From the cell containing the given text, extract its center point as [x, y] coordinate. 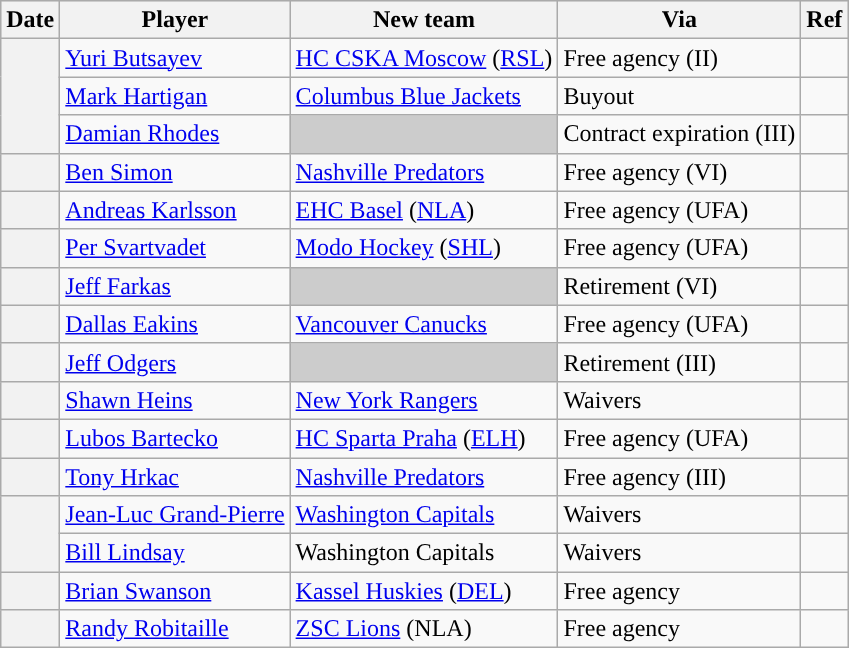
Date [30, 20]
Jeff Farkas [175, 286]
Mark Hartigan [175, 96]
Contract expiration (III) [680, 134]
Ref [824, 20]
EHC Basel (NLA) [424, 210]
HC Sparta Praha (ELH) [424, 438]
Kassel Huskies (DEL) [424, 591]
Damian Rhodes [175, 134]
Jeff Odgers [175, 362]
Free agency (VI) [680, 172]
ZSC Lions (NLA) [424, 629]
Vancouver Canucks [424, 324]
Lubos Bartecko [175, 438]
Per Svartvadet [175, 248]
Ben Simon [175, 172]
Yuri Butsayev [175, 58]
Jean-Luc Grand-Pierre [175, 515]
Randy Robitaille [175, 629]
New team [424, 20]
Free agency (II) [680, 58]
Tony Hrkac [175, 477]
Free agency (III) [680, 477]
Shawn Heins [175, 400]
Player [175, 20]
Via [680, 20]
Andreas Karlsson [175, 210]
Modo Hockey (SHL) [424, 248]
Bill Lindsay [175, 553]
Retirement (VI) [680, 286]
Buyout [680, 96]
Brian Swanson [175, 591]
Dallas Eakins [175, 324]
Retirement (III) [680, 362]
HC CSKA Moscow (RSL) [424, 58]
Columbus Blue Jackets [424, 96]
New York Rangers [424, 400]
